Return the (x, y) coordinate for the center point of the cell that contains the specified text.  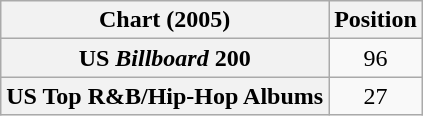
27 (376, 96)
US Billboard 200 (165, 58)
Position (376, 20)
US Top R&B/Hip-Hop Albums (165, 96)
96 (376, 58)
Chart (2005) (165, 20)
